Find where the given text appears and provide that cell's center as [x, y] coordinate. 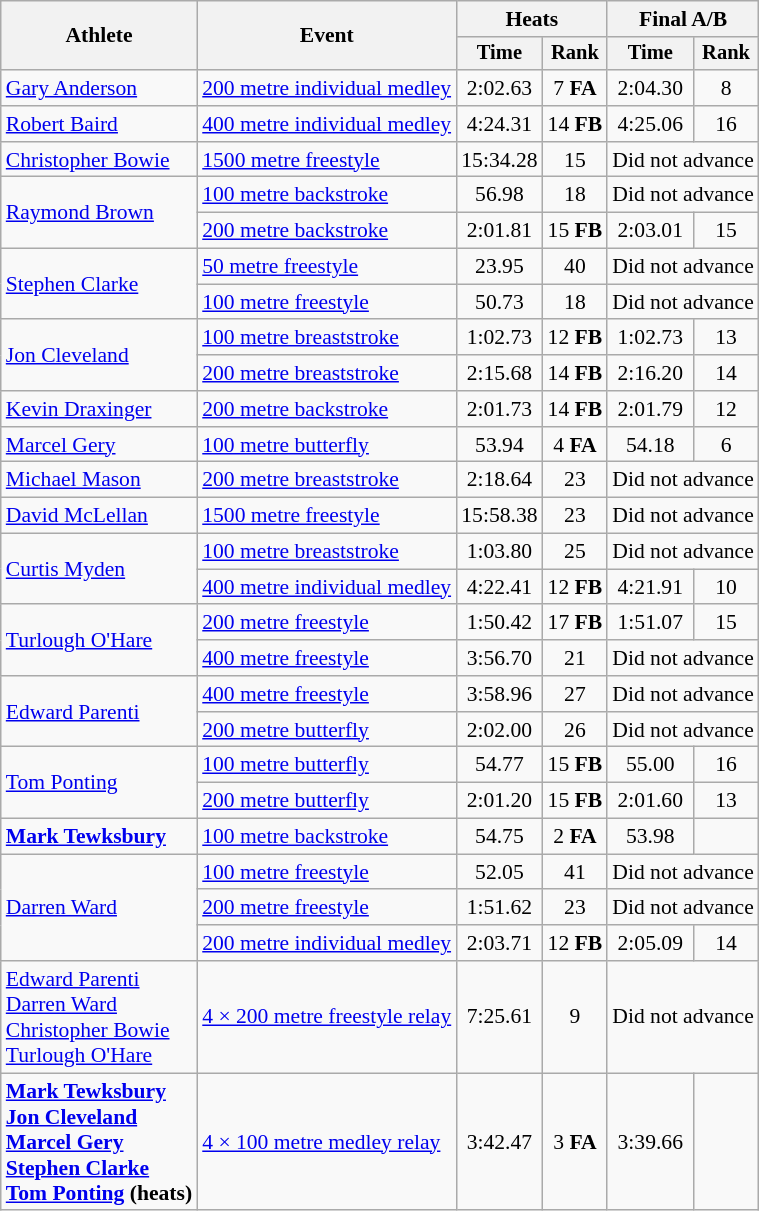
40 [576, 267]
1:50.42 [499, 623]
3:42.47 [499, 1142]
2:01.81 [499, 231]
2:01.60 [650, 801]
6 [726, 445]
Tom Ponting [99, 782]
Final A/B [683, 19]
10 [726, 587]
52.05 [499, 872]
2:01.20 [499, 801]
1:03.80 [499, 552]
26 [576, 730]
2:02.63 [499, 88]
Marcel Gery [99, 445]
2 FA [576, 837]
21 [576, 658]
Gary Anderson [99, 88]
2:02.00 [499, 730]
Heats [532, 19]
Edward ParentiDarren WardChristopher BowieTurlough O'Hare [99, 1017]
4 × 100 metre medley relay [326, 1142]
54.75 [499, 837]
9 [576, 1017]
1:51.62 [499, 908]
Christopher Bowie [99, 160]
55.00 [650, 765]
Raymond Brown [99, 212]
7 FA [576, 88]
41 [576, 872]
15:34.28 [499, 160]
2:03.01 [650, 231]
53.94 [499, 445]
50 metre freestyle [326, 267]
Darren Ward [99, 908]
Michael Mason [99, 480]
Mark TewksburyJon ClevelandMarcel GeryStephen ClarkeTom Ponting (heats) [99, 1142]
15:58.38 [499, 516]
7:25.61 [499, 1017]
Edward Parenti [99, 712]
Kevin Draxinger [99, 409]
4:21.91 [650, 587]
Turlough O'Hare [99, 640]
Stephen Clarke [99, 284]
3:39.66 [650, 1142]
2:01.73 [499, 409]
53.98 [650, 837]
23.95 [499, 267]
12 [726, 409]
3 FA [576, 1142]
4:22.41 [499, 587]
25 [576, 552]
2:16.20 [650, 373]
1:51.07 [650, 623]
3:58.96 [499, 694]
4:24.31 [499, 124]
Mark Tewksbury [99, 837]
8 [726, 88]
54.18 [650, 445]
56.98 [499, 195]
2:05.09 [650, 943]
4 × 200 metre freestyle relay [326, 1017]
Athlete [99, 36]
17 FB [576, 623]
50.73 [499, 302]
David McLellan [99, 516]
2:04.30 [650, 88]
4:25.06 [650, 124]
27 [576, 694]
2:15.68 [499, 373]
54.77 [499, 765]
2:03.71 [499, 943]
Event [326, 36]
Robert Baird [99, 124]
Curtis Myden [99, 570]
3:56.70 [499, 658]
4 FA [576, 445]
Jon Cleveland [99, 356]
2:18.64 [499, 480]
2:01.79 [650, 409]
